Capture the cell that displays the provided text and extract its [X, Y] central coordinate. 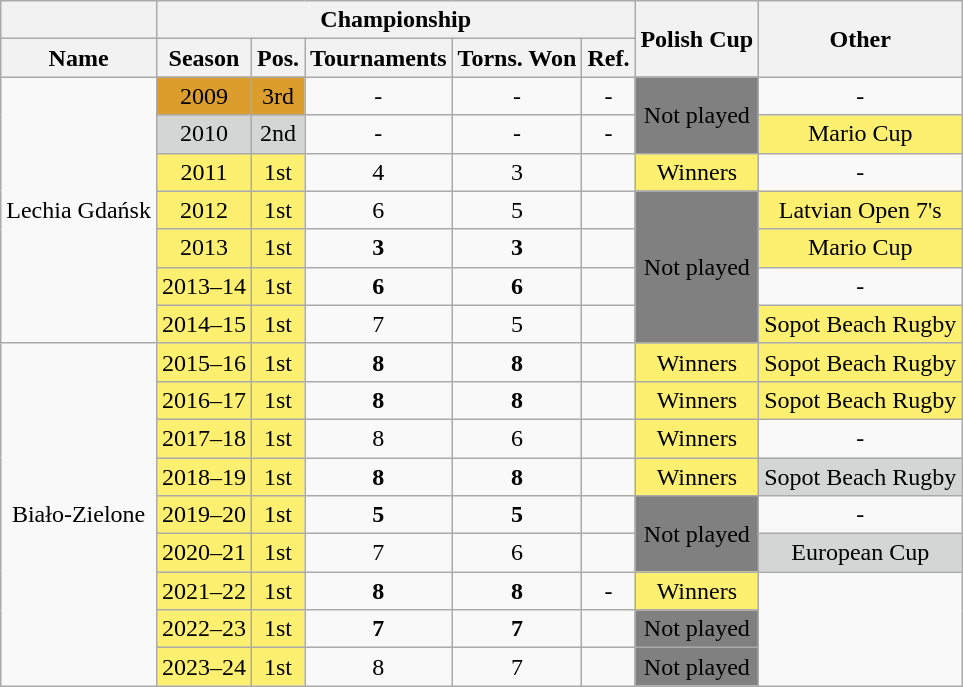
2018–19 [204, 477]
2010 [204, 134]
3rd [278, 96]
Latvian Open 7's [860, 210]
2013 [204, 248]
Torns. Won [517, 58]
Pos. [278, 58]
European Cup [860, 553]
Tournaments [379, 58]
4 [379, 172]
2019–20 [204, 515]
2015–16 [204, 362]
2020–21 [204, 553]
2009 [204, 96]
2011 [204, 172]
2012 [204, 210]
2016–17 [204, 400]
2014–15 [204, 324]
Name [79, 58]
Biało-Zielone [79, 514]
Polish Cup [697, 39]
Other [860, 39]
2023–24 [204, 667]
Season [204, 58]
Championship [395, 20]
2017–18 [204, 438]
2022–23 [204, 629]
Ref. [608, 58]
2021–22 [204, 591]
Lechia Gdańsk [79, 210]
2nd [278, 134]
2013–14 [204, 286]
